Output the (x, y) coordinate of the center of the cell containing the given text.  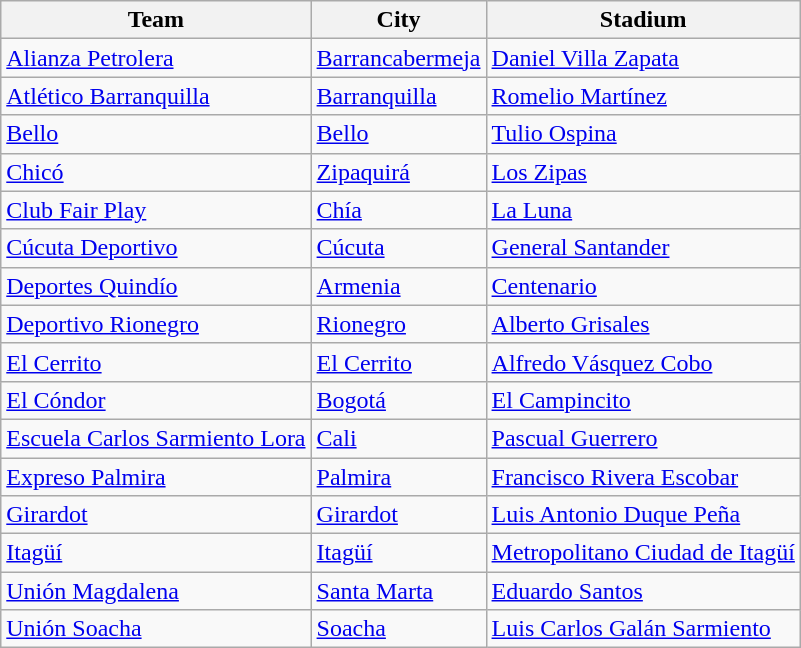
Stadium (643, 20)
Armenia (398, 286)
Palmira (398, 477)
Deportes Quindío (156, 286)
Chía (398, 210)
Unión Soacha (156, 629)
Soacha (398, 629)
Unión Magdalena (156, 591)
El Campincito (643, 400)
Deportivo Rionegro (156, 324)
Atlético Barranquilla (156, 96)
Santa Marta (398, 591)
Cúcuta (398, 248)
Escuela Carlos Sarmiento Lora (156, 438)
Barranquilla (398, 96)
City (398, 20)
Cali (398, 438)
La Luna (643, 210)
Chicó (156, 172)
Alianza Petrolera (156, 58)
Daniel Villa Zapata (643, 58)
Francisco Rivera Escobar (643, 477)
Rionegro (398, 324)
Luis Antonio Duque Peña (643, 515)
Los Zipas (643, 172)
Expreso Palmira (156, 477)
Bogotá (398, 400)
Team (156, 20)
Romelio Martínez (643, 96)
Eduardo Santos (643, 591)
Luis Carlos Galán Sarmiento (643, 629)
Tulio Ospina (643, 134)
Club Fair Play (156, 210)
Cúcuta Deportivo (156, 248)
General Santander (643, 248)
Alfredo Vásquez Cobo (643, 362)
Metropolitano Ciudad de Itagüí (643, 553)
Zipaquirá (398, 172)
Centenario (643, 286)
Pascual Guerrero (643, 438)
Barrancabermeja (398, 58)
Alberto Grisales (643, 324)
El Cóndor (156, 400)
